For the text-containing cell, return its midpoint in (X, Y) coordinate format. 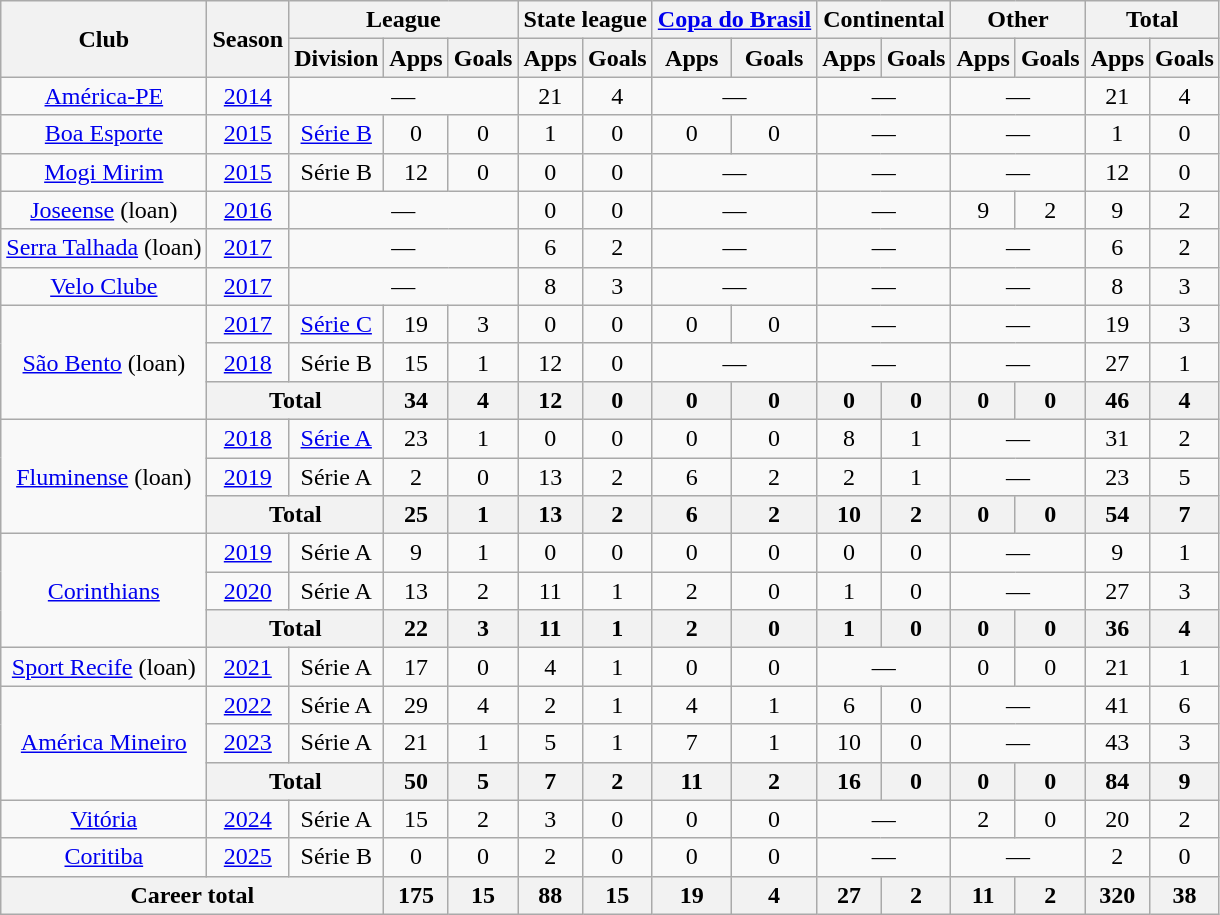
Joseense (loan) (104, 210)
State league (585, 20)
Fluminense (loan) (104, 476)
84 (1117, 781)
Season (248, 39)
31 (1117, 438)
16 (849, 781)
38 (1185, 895)
36 (1117, 629)
Division (336, 58)
88 (550, 895)
América Mineiro (104, 743)
46 (1117, 400)
2016 (248, 210)
Boa Esporte (104, 134)
43 (1117, 743)
Série C (336, 324)
Other (1018, 20)
25 (416, 515)
2023 (248, 743)
2022 (248, 705)
Career total (192, 895)
2024 (248, 819)
Serra Talhada (loan) (104, 248)
Mogi Mirim (104, 172)
League (404, 20)
Continental (884, 20)
29 (416, 705)
41 (1117, 705)
Vitória (104, 819)
São Bento (loan) (104, 362)
54 (1117, 515)
34 (416, 400)
Coritiba (104, 857)
50 (416, 781)
Corinthians (104, 591)
17 (416, 667)
2021 (248, 667)
Velo Clube (104, 286)
2014 (248, 96)
Club (104, 39)
175 (416, 895)
América-PE (104, 96)
320 (1117, 895)
2020 (248, 591)
20 (1117, 819)
2025 (248, 857)
Copa do Brasil (734, 20)
22 (416, 629)
Sport Recife (loan) (104, 667)
